Pinpoint the cell where the given text exists, returning its [x, y] midpoint coordinate. 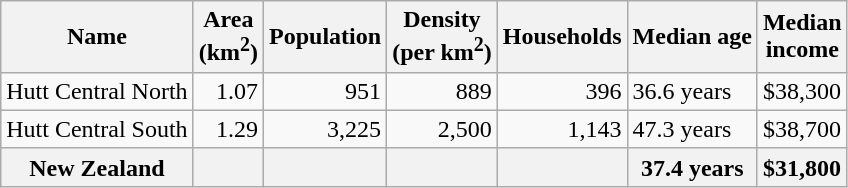
Name [97, 37]
Medianincome [802, 37]
Median age [692, 37]
2,500 [442, 129]
47.3 years [692, 129]
1.07 [228, 91]
37.4 years [692, 167]
Hutt Central North [97, 91]
$31,800 [802, 167]
396 [562, 91]
Households [562, 37]
1.29 [228, 129]
Density(per km2) [442, 37]
Population [326, 37]
36.6 years [692, 91]
New Zealand [97, 167]
$38,700 [802, 129]
1,143 [562, 129]
3,225 [326, 129]
889 [442, 91]
Area(km2) [228, 37]
951 [326, 91]
Hutt Central South [97, 129]
$38,300 [802, 91]
